For the text-containing cell, return its midpoint in (X, Y) coordinate format. 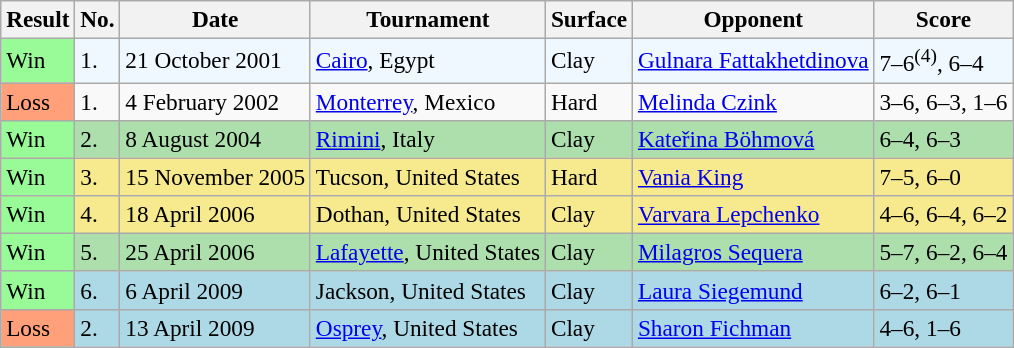
3–6, 6–3, 1–6 (944, 101)
Surface (588, 19)
Osprey, United States (428, 328)
Result (38, 19)
13 April 2009 (215, 328)
6 April 2009 (215, 290)
5–7, 6–2, 6–4 (944, 252)
4–6, 1–6 (944, 328)
8 August 2004 (215, 139)
No. (98, 19)
6. (98, 290)
21 October 2001 (215, 60)
Kateřina Böhmová (754, 139)
Dothan, United States (428, 214)
Varvara Lepchenko (754, 214)
Tournament (428, 19)
15 November 2005 (215, 177)
4 February 2002 (215, 101)
6–4, 6–3 (944, 139)
Rimini, Italy (428, 139)
Opponent (754, 19)
Jackson, United States (428, 290)
18 April 2006 (215, 214)
4–6, 6–4, 6–2 (944, 214)
7–5, 6–0 (944, 177)
Date (215, 19)
Sharon Fichman (754, 328)
Gulnara Fattakhetdinova (754, 60)
Milagros Sequera (754, 252)
Lafayette, United States (428, 252)
4. (98, 214)
6–2, 6–1 (944, 290)
Score (944, 19)
5. (98, 252)
7–6(4), 6–4 (944, 60)
Monterrey, Mexico (428, 101)
Melinda Czink (754, 101)
Vania King (754, 177)
Tucson, United States (428, 177)
Cairo, Egypt (428, 60)
25 April 2006 (215, 252)
3. (98, 177)
Laura Siegemund (754, 290)
